Return the [X, Y] coordinate for the center point of the cell that contains the specified text.  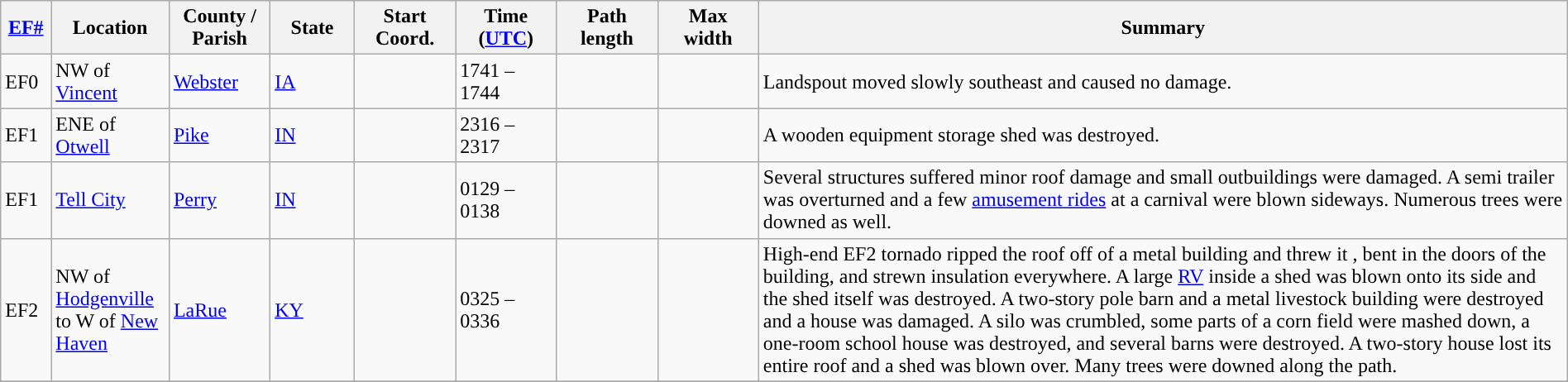
Webster [219, 81]
LaRue [219, 309]
Max width [708, 28]
ENE of Otwell [111, 136]
Path length [607, 28]
State [313, 28]
1741 – 1744 [506, 81]
IA [313, 81]
Perry [219, 200]
0129 – 0138 [506, 200]
NW of Hodgenville to W of New Haven [111, 309]
Start Coord. [404, 28]
Location [111, 28]
Summary [1163, 28]
KY [313, 309]
0325 – 0336 [506, 309]
Pike [219, 136]
Tell City [111, 200]
2316 – 2317 [506, 136]
Time (UTC) [506, 28]
EF# [26, 28]
EF2 [26, 309]
EF0 [26, 81]
A wooden equipment storage shed was destroyed. [1163, 136]
Landspout moved slowly southeast and caused no damage. [1163, 81]
NW of Vincent [111, 81]
County / Parish [219, 28]
